Pinpoint the cell where the given text exists, returning its (X, Y) midpoint coordinate. 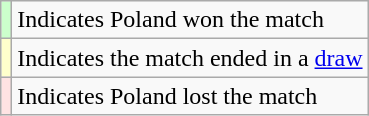
Indicates Poland won the match (190, 20)
Indicates the match ended in a draw (190, 58)
Indicates Poland lost the match (190, 96)
